Extract the [X, Y] coordinate from the center of the cell holding the provided text.  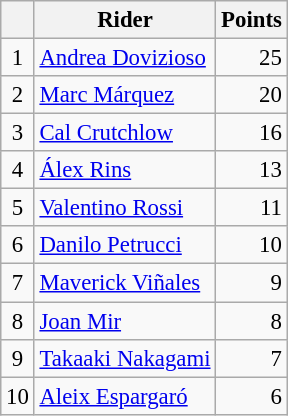
Valentino Rossi [125, 208]
Points [252, 20]
25 [252, 58]
20 [252, 95]
Marc Márquez [125, 95]
16 [252, 133]
11 [252, 208]
5 [18, 208]
Andrea Dovizioso [125, 58]
Álex Rins [125, 170]
3 [18, 133]
Takaaki Nakagami [125, 358]
Aleix Espargaró [125, 396]
Cal Crutchlow [125, 133]
Danilo Petrucci [125, 245]
1 [18, 58]
4 [18, 170]
Maverick Viñales [125, 283]
2 [18, 95]
Rider [125, 20]
13 [252, 170]
Joan Mir [125, 321]
